Capture the cell that displays the provided text and extract its [x, y] central coordinate. 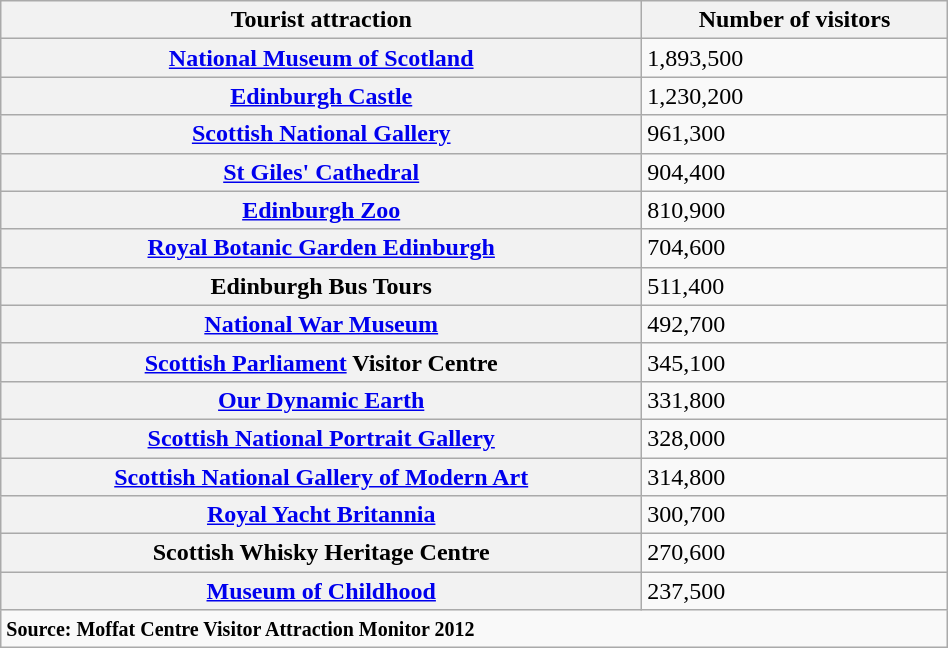
237,500 [795, 591]
Source: Moffat Centre Visitor Attraction Monitor 2012 [474, 629]
Museum of Childhood [322, 591]
National Museum of Scotland [322, 58]
Tourist attraction [322, 20]
Edinburgh Zoo [322, 210]
Royal Botanic Garden Edinburgh [322, 248]
1,230,200 [795, 96]
St Giles' Cathedral [322, 172]
Royal Yacht Britannia [322, 515]
314,800 [795, 477]
Scottish National Portrait Gallery [322, 438]
Edinburgh Bus Tours [322, 286]
Edinburgh Castle [322, 96]
345,100 [795, 362]
270,600 [795, 553]
300,700 [795, 515]
1,893,500 [795, 58]
Scottish National Gallery of Modern Art [322, 477]
904,400 [795, 172]
Scottish Whisky Heritage Centre [322, 553]
810,900 [795, 210]
National War Museum [322, 324]
Scottish National Gallery [322, 134]
961,300 [795, 134]
704,600 [795, 248]
328,000 [795, 438]
Number of visitors [795, 20]
Scottish Parliament Visitor Centre [322, 362]
492,700 [795, 324]
511,400 [795, 286]
Our Dynamic Earth [322, 400]
331,800 [795, 400]
